From the cell containing the given text, extract its center point as [x, y] coordinate. 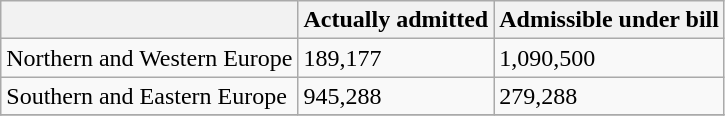
Northern and Western Europe [150, 58]
Southern and Eastern Europe [150, 96]
279,288 [610, 96]
1,090,500 [610, 58]
945,288 [396, 96]
Actually admitted [396, 20]
Admissible under bill [610, 20]
189,177 [396, 58]
